Identify which cell holds the provided text, then report its [x, y] central coordinate. 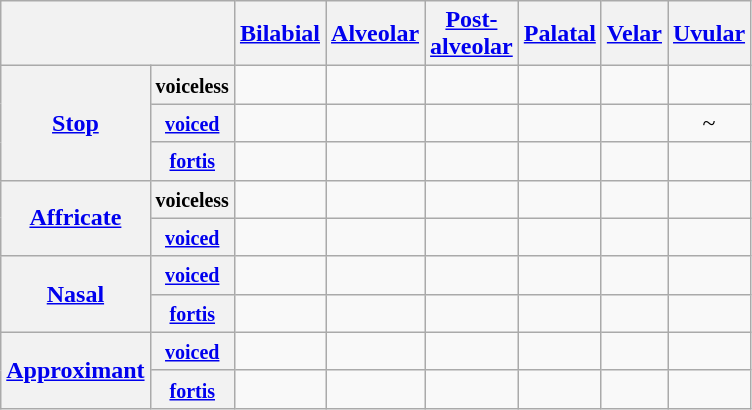
Bilabial [280, 34]
Nasal [76, 294]
Velar [634, 34]
Uvular [710, 34]
Affricate [76, 218]
Post-alveolar [472, 34]
Alveolar [376, 34]
Palatal [560, 34]
Stop [76, 123]
~ [710, 123]
Approximant [76, 370]
